Return (x, y) of the center of cell containing provided text 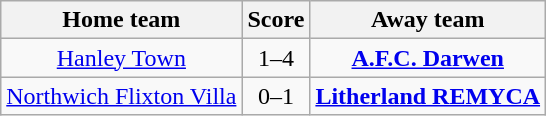
Home team (122, 20)
Score (276, 20)
Northwich Flixton Villa (122, 96)
Away team (428, 20)
0–1 (276, 96)
Litherland REMYCA (428, 96)
Hanley Town (122, 58)
A.F.C. Darwen (428, 58)
1–4 (276, 58)
